Detect which cell encompasses the target text, then output its [x, y] center coordinate. 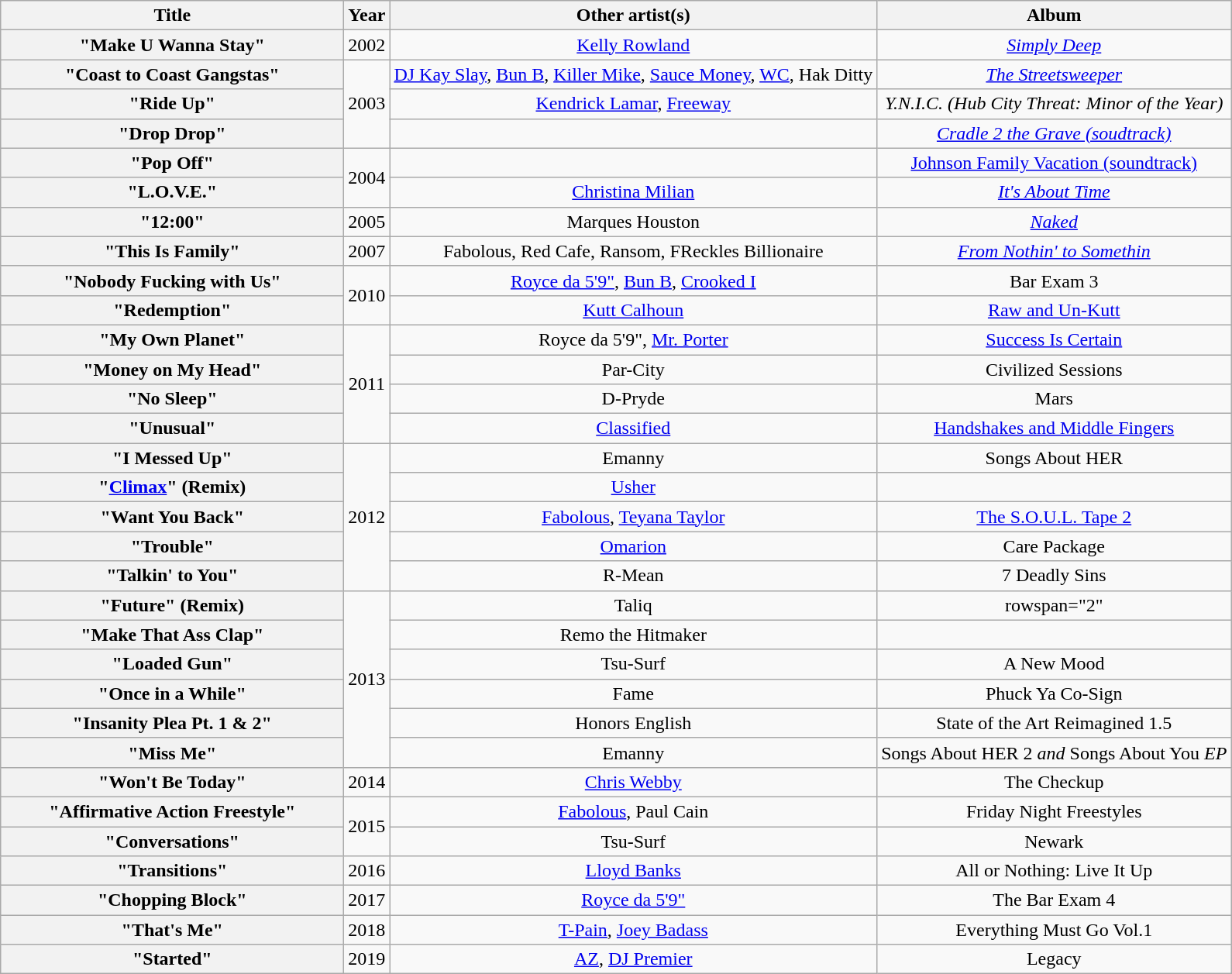
Royce da 5'9", Bun B, Crooked I [634, 280]
"No Sleep" [172, 399]
"Climax" (Remix) [172, 487]
"Loaded Gun" [172, 664]
"Miss Me" [172, 752]
"That's Me" [172, 930]
"Unusual" [172, 428]
Kendrick Lamar, Freeway [634, 104]
Care Package [1054, 546]
2004 [367, 177]
The Checkup [1054, 782]
"Make U Wanna Stay" [172, 45]
Bar Exam 3 [1054, 280]
"Trouble" [172, 546]
"Won't Be Today" [172, 782]
Everything Must Go Vol.1 [1054, 930]
Fame [634, 694]
2019 [367, 959]
R-Mean [634, 576]
Songs About HER 2 and Songs About You EP [1054, 752]
Mars [1054, 399]
Taliq [634, 605]
2012 [367, 517]
Marques Houston [634, 222]
2010 [367, 295]
Chris Webby [634, 782]
"Redemption" [172, 310]
From Nothin' to Somethin [1054, 251]
Honors English [634, 723]
2018 [367, 930]
Kelly Rowland [634, 45]
The Streetsweeper [1054, 74]
2003 [367, 104]
"I Messed Up" [172, 458]
DJ Kay Slay, Bun B, Killer Mike, Sauce Money, WC, Hak Ditty [634, 74]
"Make That Ass Clap" [172, 635]
"Affirmative Action Freestyle" [172, 811]
Fabolous, Paul Cain [634, 811]
AZ, DJ Premier [634, 959]
"Started" [172, 959]
Phuck Ya Co-Sign [1054, 694]
"Pop Off" [172, 163]
"Talkin' to You" [172, 576]
All or Nothing: Live It Up [1054, 871]
Year [367, 15]
Success Is Certain [1054, 339]
The Bar Exam 4 [1054, 900]
Usher [634, 487]
Fabolous, Teyana Taylor [634, 517]
Royce da 5'9" [634, 900]
The S.O.U.L. Tape 2 [1054, 517]
2015 [367, 826]
Par-City [634, 370]
Fabolous, Red Cafe, Ransom, FReckles Billionaire [634, 251]
Legacy [1054, 959]
Title [172, 15]
2014 [367, 782]
"My Own Planet" [172, 339]
"Transitions" [172, 871]
Y.N.I.C. (Hub City Threat: Minor of the Year) [1054, 104]
2002 [367, 45]
2007 [367, 251]
Other artist(s) [634, 15]
Songs About HER [1054, 458]
Handshakes and Middle Fingers [1054, 428]
Album [1054, 15]
Simply Deep [1054, 45]
"This Is Family" [172, 251]
"Ride Up" [172, 104]
Cradle 2 the Grave (soudtrack) [1054, 133]
rowspan="2" [1054, 605]
Remo the Hitmaker [634, 635]
Friday Night Freestyles [1054, 811]
2016 [367, 871]
Royce da 5'9", Mr. Porter [634, 339]
7 Deadly Sins [1054, 576]
Newark [1054, 841]
"L.O.V.E." [172, 192]
"12:00" [172, 222]
"Insanity Plea Pt. 1 & 2" [172, 723]
It's About Time [1054, 192]
State of the Art Reimagined 1.5 [1054, 723]
"Money on My Head" [172, 370]
D-Pryde [634, 399]
"Future" (Remix) [172, 605]
Civilized Sessions [1054, 370]
"Coast to Coast Gangstas" [172, 74]
Johnson Family Vacation (soundtrack) [1054, 163]
"Chopping Block" [172, 900]
Christina Milian [634, 192]
"Drop Drop" [172, 133]
Raw and Un-Kutt [1054, 310]
T-Pain, Joey Badass [634, 930]
2011 [367, 384]
Omarion [634, 546]
Lloyd Banks [634, 871]
"Conversations" [172, 841]
2005 [367, 222]
"Want You Back" [172, 517]
Naked [1054, 222]
2013 [367, 679]
Classified [634, 428]
2017 [367, 900]
"Nobody Fucking with Us" [172, 280]
Kutt Calhoun [634, 310]
"Once in a While" [172, 694]
A New Mood [1054, 664]
